Return the (x, y) coordinate for the center point of the cell that contains the specified text.  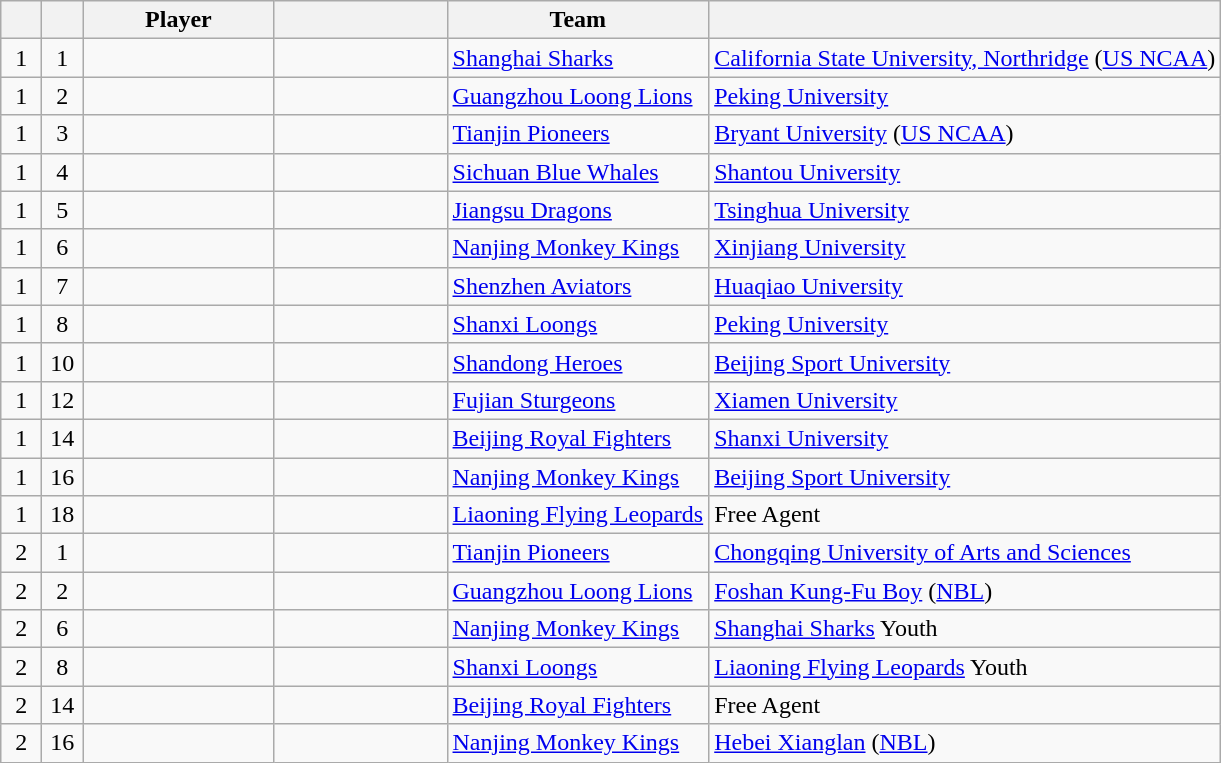
7 (62, 286)
Bryant University (US NCAA) (965, 134)
10 (62, 362)
Jiangsu Dragons (578, 210)
12 (62, 400)
Shanghai Sharks Youth (965, 629)
Huaqiao University (965, 286)
Fujian Sturgeons (578, 400)
Tsinghua University (965, 210)
Liaoning Flying Leopards Youth (965, 667)
Shanghai Sharks (578, 58)
Foshan Kung-Fu Boy (NBL) (965, 591)
Shenzhen Aviators (578, 286)
Player (178, 20)
Liaoning Flying Leopards (578, 515)
Sichuan Blue Whales (578, 172)
Shantou University (965, 172)
Chongqing University of Arts and Sciences (965, 553)
5 (62, 210)
3 (62, 134)
18 (62, 515)
Hebei Xianglan (NBL) (965, 743)
Shanxi University (965, 438)
4 (62, 172)
Xiamen University (965, 400)
Team (578, 20)
Xinjiang University (965, 248)
Shandong Heroes (578, 362)
California State University, Northridge (US NCAA) (965, 58)
